Locate the cell with the specified text and output its (X, Y) center coordinate. 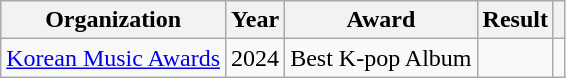
Organization (114, 20)
Result (515, 20)
Korean Music Awards (114, 58)
2024 (256, 58)
Year (256, 20)
Best K-pop Album (381, 58)
Award (381, 20)
